For the text-containing cell, return its midpoint in [X, Y] coordinate format. 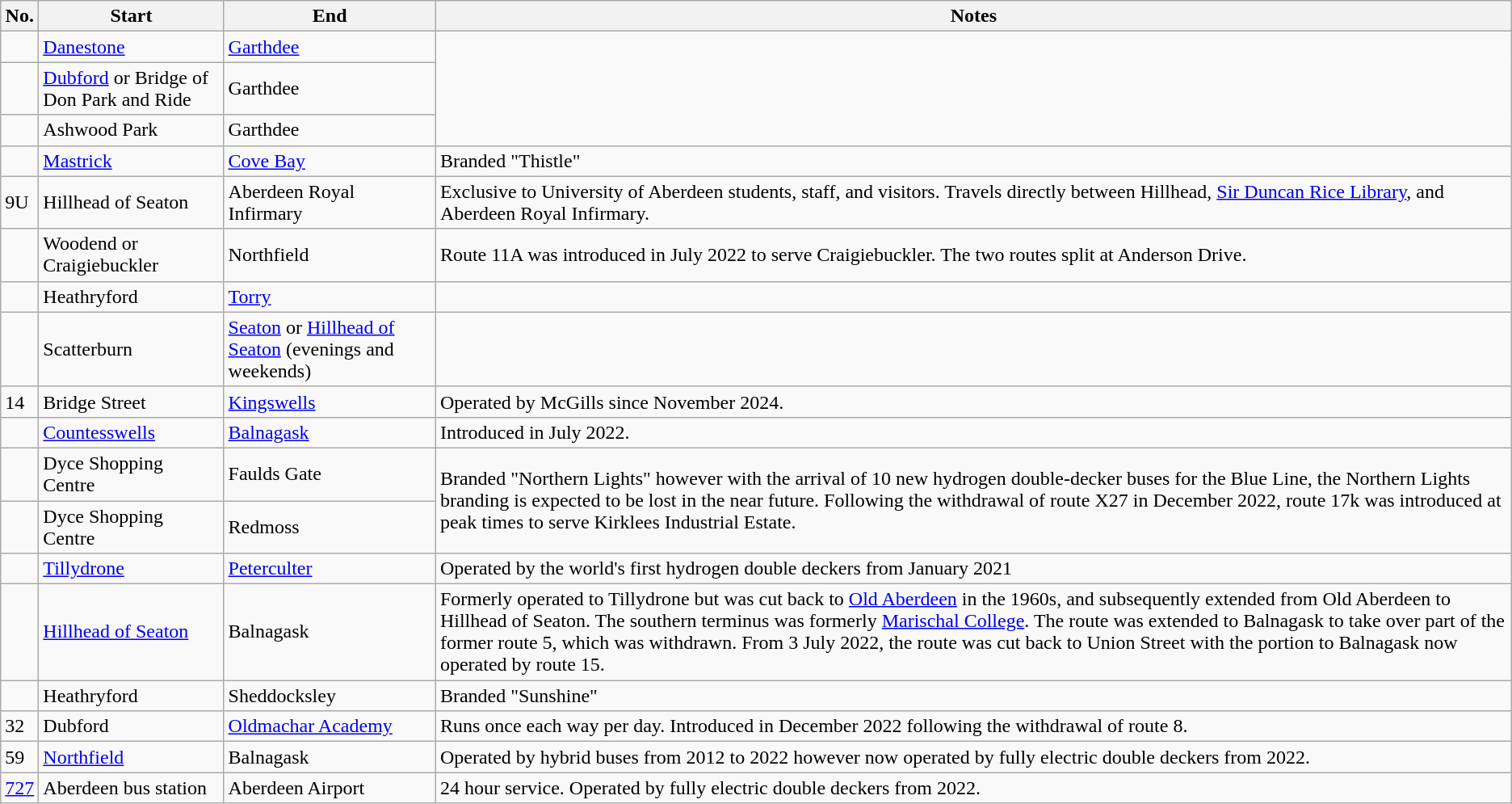
Aberdeen bus station [131, 788]
Seaton or Hillhead of Seaton (evenings and weekends) [330, 349]
Kingswells [330, 402]
Faulds Gate [330, 474]
Countesswells [131, 432]
Operated by the world's first hydrogen double deckers from January 2021 [973, 569]
9U [19, 202]
Danestone [131, 47]
Aberdeen Royal Infirmary [330, 202]
Operated by hybrid buses from 2012 to 2022 however now operated by fully electric double deckers from 2022. [973, 757]
Notes [973, 16]
Operated by McGills since November 2024. [973, 402]
Route 11A was introduced in July 2022 to serve Craigiebuckler. The two routes split at Anderson Drive. [973, 255]
Woodend or Craigiebuckler [131, 255]
Branded "Thistle" [973, 161]
End [330, 16]
Ashwood Park [131, 130]
Redmoss [330, 527]
Scatterburn [131, 349]
Peterculter [330, 569]
Runs once each way per day. Introduced in December 2022 following the withdrawal of route 8. [973, 726]
Cove Bay [330, 161]
No. [19, 16]
32 [19, 726]
Dubford or Bridge of Don Park and Ride [131, 89]
59 [19, 757]
Sheddocksley [330, 696]
Tillydrone [131, 569]
Oldmachar Academy [330, 726]
Bridge Street [131, 402]
14 [19, 402]
Torry [330, 297]
Introduced in July 2022. [973, 432]
Branded "Sunshine" [973, 696]
24 hour service. Operated by fully electric double deckers from 2022. [973, 788]
Mastrick [131, 161]
Start [131, 16]
Dubford [131, 726]
727 [19, 788]
Aberdeen Airport [330, 788]
